Detect which cell encompasses the target text, then output its (X, Y) center coordinate. 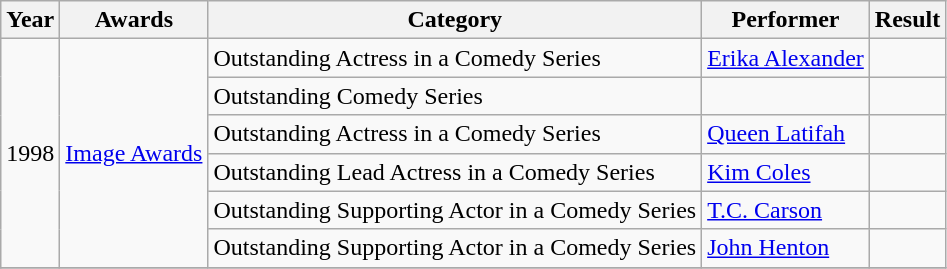
Queen Latifah (786, 134)
Awards (134, 20)
Performer (786, 20)
Category (455, 20)
John Henton (786, 248)
Erika Alexander (786, 58)
1998 (30, 153)
Result (907, 20)
Outstanding Lead Actress in a Comedy Series (455, 172)
Year (30, 20)
Image Awards (134, 153)
Kim Coles (786, 172)
Outstanding Comedy Series (455, 96)
T.C. Carson (786, 210)
